Capture the cell that displays the provided text and extract its [X, Y] central coordinate. 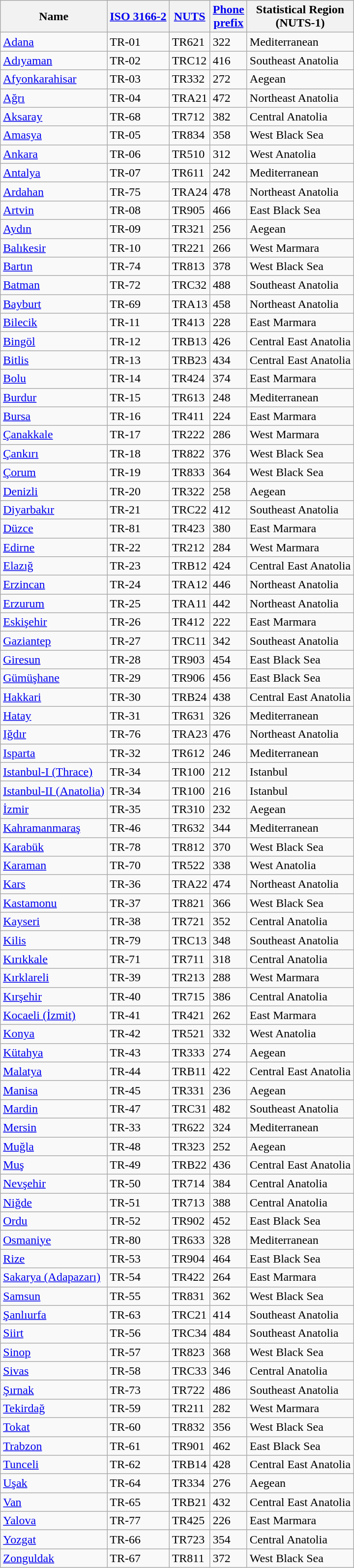
324 [228, 1127]
Edirne [54, 547]
TR333 [190, 1053]
TR-72 [138, 285]
TR713 [190, 1203]
442 [228, 603]
TR-39 [138, 978]
TR-02 [138, 60]
TR-01 [138, 42]
TR-43 [138, 1053]
Bitlis [54, 360]
TR711 [190, 959]
322 [228, 42]
458 [228, 304]
TRA11 [190, 603]
414 [228, 1315]
Manisa [54, 1090]
TR522 [190, 866]
Istanbul-II (Anatolia) [54, 790]
Batman [54, 285]
TR-55 [138, 1296]
İzmir [54, 809]
TR425 [190, 1521]
TRA23 [190, 734]
Gaziantep [54, 641]
TR-71 [138, 959]
272 [228, 79]
TR631 [190, 716]
TRB21 [190, 1502]
212 [228, 772]
ISO 3166-2 [138, 17]
TR310 [190, 809]
Artvin [54, 210]
Erzurum [54, 603]
TR321 [190, 229]
Ankara [54, 154]
TR-77 [138, 1521]
TR-78 [138, 846]
452 [228, 1221]
356 [228, 1427]
TR-19 [138, 472]
348 [228, 940]
236 [228, 1090]
264 [228, 1277]
Antalya [54, 173]
TR331 [190, 1090]
TR-35 [138, 809]
432 [228, 1502]
TR-74 [138, 267]
Samsun [54, 1296]
434 [228, 360]
TR-44 [138, 1071]
246 [228, 753]
TR-28 [138, 660]
TR-47 [138, 1109]
354 [228, 1539]
TR-24 [138, 585]
376 [228, 453]
388 [228, 1203]
Kayseri [54, 922]
TRB13 [190, 341]
TR-18 [138, 453]
TR721 [190, 922]
TRB22 [190, 1165]
226 [228, 1521]
TR632 [190, 828]
TRA21 [190, 98]
Sinop [54, 1352]
TR612 [190, 753]
462 [228, 1446]
378 [228, 267]
TR901 [190, 1446]
Şanlıurfa [54, 1315]
TR-63 [138, 1315]
TRA22 [190, 884]
TR-23 [138, 566]
Kırşehir [54, 996]
Rize [54, 1259]
428 [228, 1465]
TR823 [190, 1352]
216 [228, 790]
422 [228, 1071]
TR-31 [138, 716]
Hatay [54, 716]
466 [228, 210]
TR-30 [138, 697]
Ardahan [54, 191]
Isparta [54, 753]
TR-11 [138, 323]
Malatya [54, 1071]
TR-20 [138, 491]
Mersin [54, 1127]
342 [228, 641]
TR811 [190, 1558]
Hakkari [54, 697]
384 [228, 1184]
TR-60 [138, 1427]
TR-03 [138, 79]
248 [228, 397]
Giresun [54, 660]
TR-16 [138, 416]
436 [228, 1165]
TR715 [190, 996]
Adıyaman [54, 60]
Osmaniye [54, 1240]
TR-65 [138, 1502]
382 [228, 117]
TR-61 [138, 1446]
TR834 [190, 135]
258 [228, 491]
TRB24 [190, 697]
TR412 [190, 622]
TR-49 [138, 1165]
TRB23 [190, 360]
Burdur [54, 397]
TRC31 [190, 1109]
TR-40 [138, 996]
TR-53 [138, 1259]
TR510 [190, 154]
Zonguldak [54, 1558]
Siirt [54, 1333]
Muğla [54, 1146]
TR-46 [138, 828]
TR212 [190, 547]
Kırıkkale [54, 959]
338 [228, 866]
TR-73 [138, 1389]
Çanakkale [54, 435]
Bilecik [54, 323]
TRC12 [190, 60]
Eskişehir [54, 622]
TRC22 [190, 510]
TR-08 [138, 210]
TR521 [190, 1034]
Muş [54, 1165]
TR633 [190, 1240]
TR-67 [138, 1558]
276 [228, 1483]
486 [228, 1389]
TRA12 [190, 585]
362 [228, 1296]
TR903 [190, 660]
Elazığ [54, 566]
TR-37 [138, 903]
438 [228, 697]
TR-50 [138, 1184]
232 [228, 809]
TR-12 [138, 341]
Yozgat [54, 1539]
474 [228, 884]
Denizli [54, 491]
386 [228, 996]
Aksaray [54, 117]
446 [228, 585]
266 [228, 247]
TR334 [190, 1483]
478 [228, 191]
TR812 [190, 846]
TR-15 [138, 397]
TR-38 [138, 922]
488 [228, 285]
TR-29 [138, 678]
262 [228, 1015]
346 [228, 1371]
Bartın [54, 267]
TR423 [190, 528]
TR-26 [138, 622]
TR-06 [138, 154]
Uşak [54, 1483]
274 [228, 1053]
TR413 [190, 323]
TRB11 [190, 1071]
Çankırı [54, 453]
Niğde [54, 1203]
TR611 [190, 173]
TR-76 [138, 734]
368 [228, 1352]
TR622 [190, 1127]
TRC21 [190, 1315]
Konya [54, 1034]
228 [228, 323]
328 [228, 1240]
456 [228, 678]
Istanbul-I (Thrace) [54, 772]
TR421 [190, 1015]
454 [228, 660]
222 [228, 622]
TR-33 [138, 1127]
Phoneprefix [228, 17]
Kastamonu [54, 903]
482 [228, 1109]
424 [228, 566]
Karabük [54, 846]
TRC33 [190, 1371]
TR821 [190, 903]
TRC32 [190, 285]
TR-80 [138, 1240]
TR-04 [138, 98]
Statistical Region(NUTS-1) [300, 17]
TR-64 [138, 1483]
Sivas [54, 1371]
256 [228, 229]
TR-56 [138, 1333]
Kocaeli (İzmit) [54, 1015]
Van [54, 1502]
Aydın [54, 229]
TR211 [190, 1408]
TR-10 [138, 247]
Kütahya [54, 1053]
Karaman [54, 866]
Tokat [54, 1427]
TRC13 [190, 940]
TR621 [190, 42]
TR831 [190, 1296]
Tekirdağ [54, 1408]
TR906 [190, 678]
Afyonkarahisar [54, 79]
TR323 [190, 1146]
TRA24 [190, 191]
TR221 [190, 247]
TR-07 [138, 173]
TR-48 [138, 1146]
TR422 [190, 1277]
TR-69 [138, 304]
TR-45 [138, 1090]
TR-25 [138, 603]
TR222 [190, 435]
TR-51 [138, 1203]
Iğdır [54, 734]
Tunceli [54, 1465]
Kahramanmaraş [54, 828]
NUTS [190, 17]
TR613 [190, 397]
TR-09 [138, 229]
Bursa [54, 416]
TR813 [190, 267]
344 [228, 828]
TR714 [190, 1184]
364 [228, 472]
TR723 [190, 1539]
374 [228, 379]
TR-05 [138, 135]
TR-57 [138, 1352]
Erzincan [54, 585]
476 [228, 734]
472 [228, 98]
Gümüşhane [54, 678]
Diyarbakır [54, 510]
224 [228, 416]
252 [228, 1146]
TR424 [190, 379]
TR902 [190, 1221]
TR-41 [138, 1015]
TR-70 [138, 866]
TR904 [190, 1259]
366 [228, 903]
Kilis [54, 940]
TRB14 [190, 1465]
Trabzon [54, 1446]
Şırnak [54, 1389]
TR322 [190, 491]
TR-54 [138, 1277]
TR-66 [138, 1539]
TR-36 [138, 884]
Ordu [54, 1221]
TR-21 [138, 510]
Mardin [54, 1109]
Kars [54, 884]
284 [228, 547]
Düzce [54, 528]
242 [228, 173]
TR822 [190, 453]
312 [228, 154]
416 [228, 60]
288 [228, 978]
TR-52 [138, 1221]
TR-58 [138, 1371]
TR-79 [138, 940]
380 [228, 528]
TR-32 [138, 753]
TR-27 [138, 641]
TR213 [190, 978]
TR-17 [138, 435]
286 [228, 435]
484 [228, 1333]
282 [228, 1408]
Bolu [54, 379]
TR-81 [138, 528]
Çorum [54, 472]
Ağrı [54, 98]
TR832 [190, 1427]
Sakarya (Adapazarı) [54, 1277]
Name [54, 17]
TR-68 [138, 117]
Nevşehir [54, 1184]
TR-14 [138, 379]
TR722 [190, 1389]
426 [228, 341]
TR833 [190, 472]
TR-75 [138, 191]
TRB12 [190, 566]
TR905 [190, 210]
TR332 [190, 79]
372 [228, 1558]
TR-13 [138, 360]
TR-42 [138, 1034]
326 [228, 716]
TR-62 [138, 1465]
412 [228, 510]
Bayburt [54, 304]
TRA13 [190, 304]
Adana [54, 42]
TR712 [190, 117]
Bingöl [54, 341]
Balıkesir [54, 247]
Kırklareli [54, 978]
TR-22 [138, 547]
TR411 [190, 416]
358 [228, 135]
352 [228, 922]
464 [228, 1259]
Yalova [54, 1521]
Amasya [54, 135]
318 [228, 959]
TRC34 [190, 1333]
332 [228, 1034]
370 [228, 846]
TR-59 [138, 1408]
TRC11 [190, 641]
